Identify which cell holds the provided text, then report its [X, Y] central coordinate. 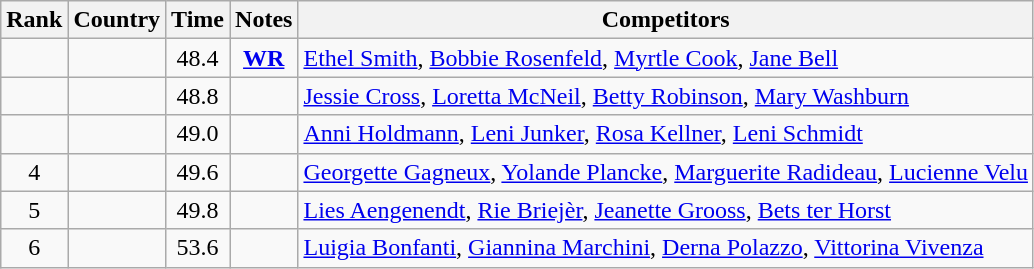
Time [198, 20]
Georgette Gagneux, Yolande Plancke, Marguerite Radideau, Lucienne Velu [666, 172]
Ethel Smith, Bobbie Rosenfeld, Myrtle Cook, Jane Bell [666, 58]
6 [34, 248]
Notes [264, 20]
Anni Holdmann, Leni Junker, Rosa Kellner, Leni Schmidt [666, 134]
Competitors [666, 20]
48.8 [198, 96]
49.8 [198, 210]
Lies Aengenendt, Rie Briejèr, Jeanette Grooss, Bets ter Horst [666, 210]
53.6 [198, 248]
5 [34, 210]
Country [117, 20]
48.4 [198, 58]
Jessie Cross, Loretta McNeil, Betty Robinson, Mary Washburn [666, 96]
WR [264, 58]
Luigia Bonfanti, Giannina Marchini, Derna Polazzo, Vittorina Vivenza [666, 248]
49.6 [198, 172]
4 [34, 172]
49.0 [198, 134]
Rank [34, 20]
